From the cell containing the given text, extract its center point as [x, y] coordinate. 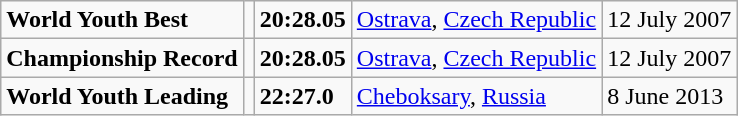
World Youth Best [122, 20]
8 June 2013 [670, 96]
Cheboksary, Russia [476, 96]
22:27.0 [302, 96]
World Youth Leading [122, 96]
Championship Record [122, 58]
